Return the [x, y] coordinate for the center point of the cell that contains the specified text.  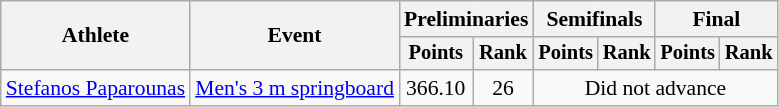
366.10 [436, 88]
Preliminaries [466, 19]
Final [716, 19]
Did not advance [655, 88]
Men's 3 m springboard [294, 88]
Semifinals [594, 19]
Athlete [96, 36]
Event [294, 36]
26 [502, 88]
Stefanos Paparounas [96, 88]
